Scan for the cell matching the given text and deliver its (X, Y) coordinate at center. 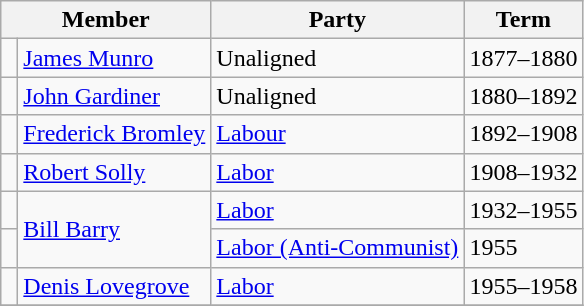
Labor (Anti-Communist) (338, 248)
Party (338, 20)
Labour (338, 134)
1932–1955 (524, 210)
Denis Lovegrove (114, 286)
1955–1958 (524, 286)
1877–1880 (524, 58)
Term (524, 20)
1955 (524, 248)
John Gardiner (114, 96)
Bill Barry (114, 229)
1880–1892 (524, 96)
1892–1908 (524, 134)
1908–1932 (524, 172)
James Munro (114, 58)
Frederick Bromley (114, 134)
Member (106, 20)
Robert Solly (114, 172)
